Search for the cell housing the specified text and yield its (x, y) center coordinate. 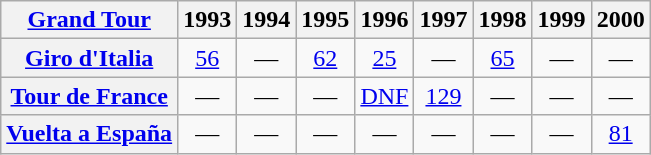
25 (384, 58)
Grand Tour (90, 20)
1994 (266, 20)
Giro d'Italia (90, 58)
2000 (620, 20)
1999 (562, 20)
DNF (384, 96)
1993 (208, 20)
Vuelta a España (90, 134)
81 (620, 134)
129 (444, 96)
Tour de France (90, 96)
1995 (326, 20)
56 (208, 58)
62 (326, 58)
1996 (384, 20)
65 (502, 58)
1998 (502, 20)
1997 (444, 20)
